Locate the cell with the specified text and output its [x, y] center coordinate. 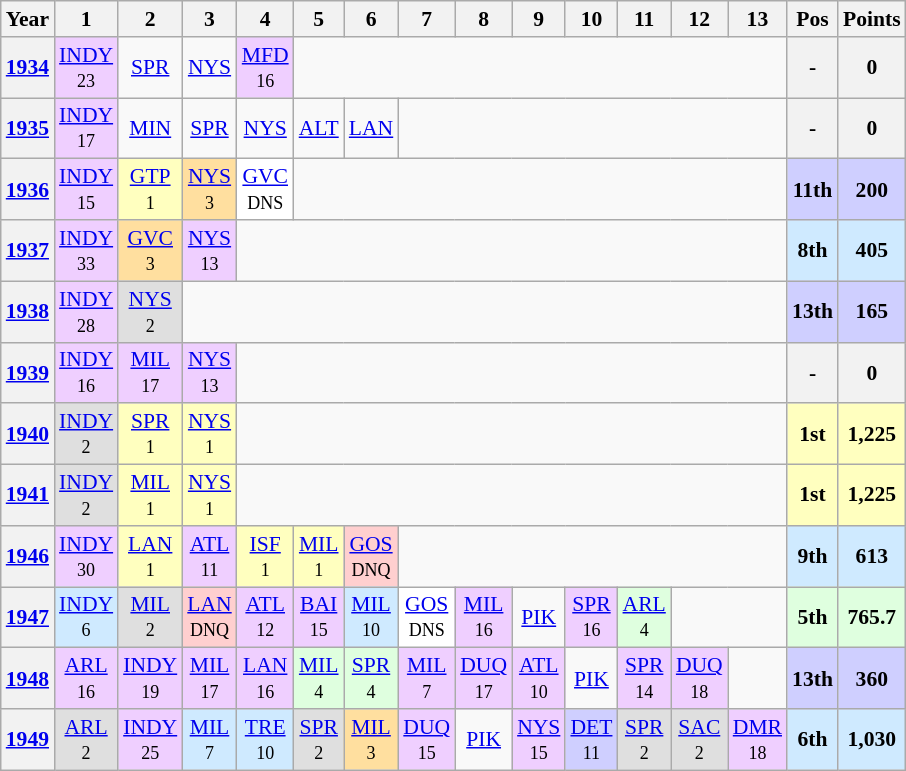
ARL16 [86, 678]
10 [591, 19]
1939 [28, 372]
INDY30 [86, 556]
1936 [28, 190]
200 [872, 190]
9 [538, 19]
11 [644, 19]
LAN [371, 128]
GOSDNS [426, 618]
1938 [28, 312]
ARL2 [86, 740]
Year [28, 19]
GTP1 [150, 190]
2 [150, 19]
MIL10 [371, 618]
1947 [28, 618]
MIN [150, 128]
1940 [28, 434]
ATL11 [209, 556]
1946 [28, 556]
ISF1 [266, 556]
8 [484, 19]
BAI15 [319, 618]
1935 [28, 128]
5th [812, 618]
405 [872, 250]
3 [209, 19]
SPR14 [644, 678]
MIL16 [484, 618]
4 [266, 19]
1 [86, 19]
9th [812, 556]
SPR16 [591, 618]
360 [872, 678]
INDY19 [150, 678]
765.7 [872, 618]
13 [758, 19]
INDY23 [86, 68]
1937 [28, 250]
GVCDNS [266, 190]
SPR1 [150, 434]
8th [812, 250]
5 [319, 19]
6th [812, 740]
Pos [812, 19]
ALT [319, 128]
613 [872, 556]
1,030 [872, 740]
INDY15 [86, 190]
GVC3 [150, 250]
12 [700, 19]
1934 [28, 68]
7 [426, 19]
LANDNQ [209, 618]
MFD16 [266, 68]
DUQ17 [484, 678]
Points [872, 19]
DUQ15 [426, 740]
165 [872, 312]
DUQ18 [700, 678]
ARL4 [644, 618]
6 [371, 19]
MIL2 [150, 618]
1948 [28, 678]
NYS15 [538, 740]
INDY6 [86, 618]
SAC2 [700, 740]
INDY33 [86, 250]
NYS3 [209, 190]
INDY28 [86, 312]
MIL3 [371, 740]
SPR4 [371, 678]
NYS2 [150, 312]
DET11 [591, 740]
INDY17 [86, 128]
LAN1 [150, 556]
MIL4 [319, 678]
ATL12 [266, 618]
INDY25 [150, 740]
ATL10 [538, 678]
11th [812, 190]
TRE10 [266, 740]
GOSDNQ [371, 556]
INDY16 [86, 372]
LAN16 [266, 678]
1949 [28, 740]
DMR18 [758, 740]
1941 [28, 496]
